Output the (x, y) coordinate of the center of the cell containing the given text.  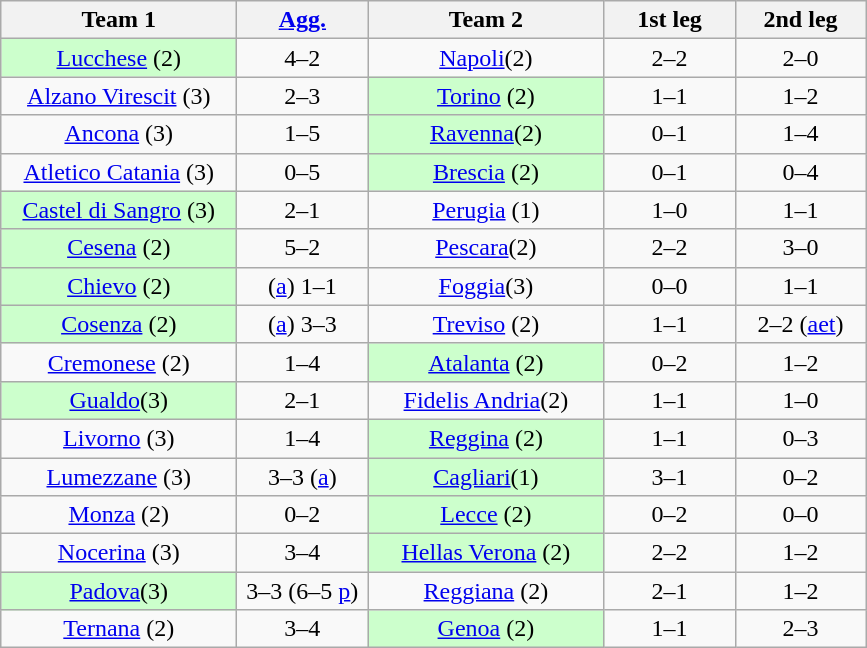
Ravenna(2) (486, 134)
Reggiana (2) (486, 591)
Reggina (2) (486, 438)
Lumezzane (3) (119, 477)
Ancona (3) (119, 134)
Ternana (2) (119, 629)
Monza (2) (119, 515)
Atalanta (2) (486, 362)
Genoa (2) (486, 629)
Pescara(2) (486, 248)
Cremonese (2) (119, 362)
Napoli(2) (486, 58)
Lecce (2) (486, 515)
0–3 (800, 438)
Hellas Verona (2) (486, 553)
Treviso (2) (486, 324)
Team 1 (119, 20)
Torino (2) (486, 96)
Brescia (2) (486, 172)
5–2 (302, 248)
Perugia (1) (486, 210)
Alzano Virescit (3) (119, 96)
Agg. (302, 20)
2–2 (aet) (800, 324)
Cosenza (2) (119, 324)
Cagliari(1) (486, 477)
3–3 (a) (302, 477)
1–5 (302, 134)
Padova(3) (119, 591)
4–2 (302, 58)
(a) 3–3 (302, 324)
Gualdo(3) (119, 400)
3–1 (670, 477)
2–0 (800, 58)
Chievo (2) (119, 286)
1st leg (670, 20)
Fidelis Andria(2) (486, 400)
Team 2 (486, 20)
3–0 (800, 248)
Livorno (3) (119, 438)
Castel di Sangro (3) (119, 210)
0–5 (302, 172)
Nocerina (3) (119, 553)
3–3 (6–5 p) (302, 591)
0–4 (800, 172)
Foggia(3) (486, 286)
2nd leg (800, 20)
Cesena (2) (119, 248)
Atletico Catania (3) (119, 172)
Lucchese (2) (119, 58)
(a) 1–1 (302, 286)
